Return (x, y) of the center of cell containing provided text 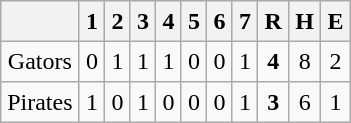
Gators (40, 61)
H (305, 21)
E (336, 21)
R (274, 21)
5 (194, 21)
8 (305, 61)
Pirates (40, 102)
7 (245, 21)
